Extract the (X, Y) coordinate from the center of the cell holding the provided text.  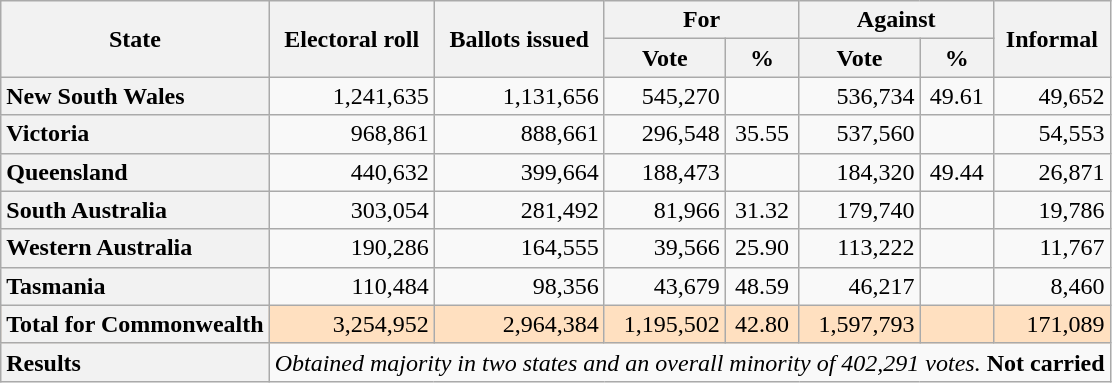
8,460 (1052, 286)
2,964,384 (519, 324)
Tasmania (135, 286)
113,222 (860, 248)
46,217 (860, 286)
188,473 (664, 172)
1,597,793 (860, 324)
Western Australia (135, 248)
New South Wales (135, 96)
296,548 (664, 134)
184,320 (860, 172)
537,560 (860, 134)
171,089 (1052, 324)
1,195,502 (664, 324)
26,871 (1052, 172)
19,786 (1052, 210)
164,555 (519, 248)
110,484 (352, 286)
Informal (1052, 39)
98,356 (519, 286)
48.59 (762, 286)
11,767 (1052, 248)
South Australia (135, 210)
31.32 (762, 210)
888,661 (519, 134)
For (702, 20)
Total for Commonwealth (135, 324)
536,734 (860, 96)
25.90 (762, 248)
Victoria (135, 134)
1,241,635 (352, 96)
440,632 (352, 172)
43,679 (664, 286)
Obtained majority in two states and an overall minority of 402,291 votes. Not carried (690, 362)
35.55 (762, 134)
State (135, 39)
Results (135, 362)
545,270 (664, 96)
Queensland (135, 172)
81,966 (664, 210)
190,286 (352, 248)
54,553 (1052, 134)
49.61 (957, 96)
3,254,952 (352, 324)
49.44 (957, 172)
399,664 (519, 172)
968,861 (352, 134)
303,054 (352, 210)
Against (896, 20)
Ballots issued (519, 39)
Electoral roll (352, 39)
281,492 (519, 210)
39,566 (664, 248)
42.80 (762, 324)
49,652 (1052, 96)
179,740 (860, 210)
1,131,656 (519, 96)
